Pinpoint the cell where the given text exists, returning its [X, Y] midpoint coordinate. 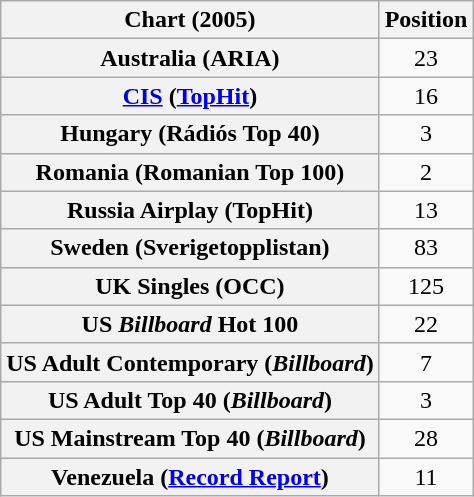
Chart (2005) [190, 20]
US Adult Top 40 (Billboard) [190, 400]
US Billboard Hot 100 [190, 324]
28 [426, 438]
7 [426, 362]
22 [426, 324]
13 [426, 210]
US Adult Contemporary (Billboard) [190, 362]
23 [426, 58]
US Mainstream Top 40 (Billboard) [190, 438]
Romania (Romanian Top 100) [190, 172]
Australia (ARIA) [190, 58]
Position [426, 20]
Hungary (Rádiós Top 40) [190, 134]
125 [426, 286]
Sweden (Sverigetopplistan) [190, 248]
Venezuela (Record Report) [190, 477]
11 [426, 477]
16 [426, 96]
CIS (TopHit) [190, 96]
83 [426, 248]
Russia Airplay (TopHit) [190, 210]
UK Singles (OCC) [190, 286]
2 [426, 172]
